Search for the cell housing the specified text and yield its [X, Y] center coordinate. 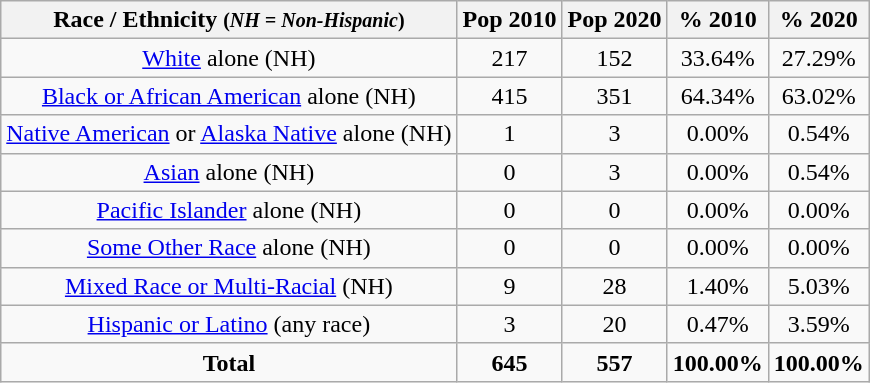
% 2010 [718, 20]
Native American or Alaska Native alone (NH) [229, 134]
1.40% [718, 286]
Pacific Islander alone (NH) [229, 210]
645 [510, 362]
557 [614, 362]
33.64% [718, 58]
27.29% [818, 58]
1 [510, 134]
Total [229, 362]
White alone (NH) [229, 58]
9 [510, 286]
152 [614, 58]
Some Other Race alone (NH) [229, 248]
351 [614, 96]
63.02% [818, 96]
Race / Ethnicity (NH = Non-Hispanic) [229, 20]
20 [614, 324]
415 [510, 96]
Mixed Race or Multi-Racial (NH) [229, 286]
217 [510, 58]
0.47% [718, 324]
Asian alone (NH) [229, 172]
Black or African American alone (NH) [229, 96]
64.34% [718, 96]
3.59% [818, 324]
Hispanic or Latino (any race) [229, 324]
Pop 2020 [614, 20]
Pop 2010 [510, 20]
28 [614, 286]
% 2020 [818, 20]
5.03% [818, 286]
